Scan for the cell matching the given text and deliver its [x, y] coordinate at center. 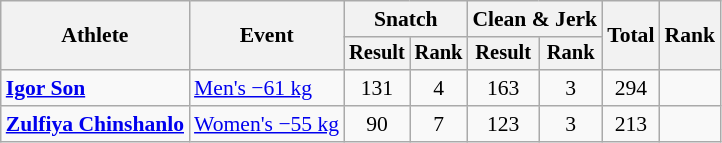
Men's −61 kg [266, 88]
163 [503, 88]
131 [377, 88]
123 [503, 124]
294 [630, 88]
Zulfiya Chinshanlo [95, 124]
Clean & Jerk [534, 19]
4 [439, 88]
Women's −55 kg [266, 124]
90 [377, 124]
Igor Son [95, 88]
Event [266, 36]
7 [439, 124]
213 [630, 124]
Athlete [95, 36]
Snatch [406, 19]
Total [630, 36]
